Identify which cell holds the provided text, then report its (x, y) central coordinate. 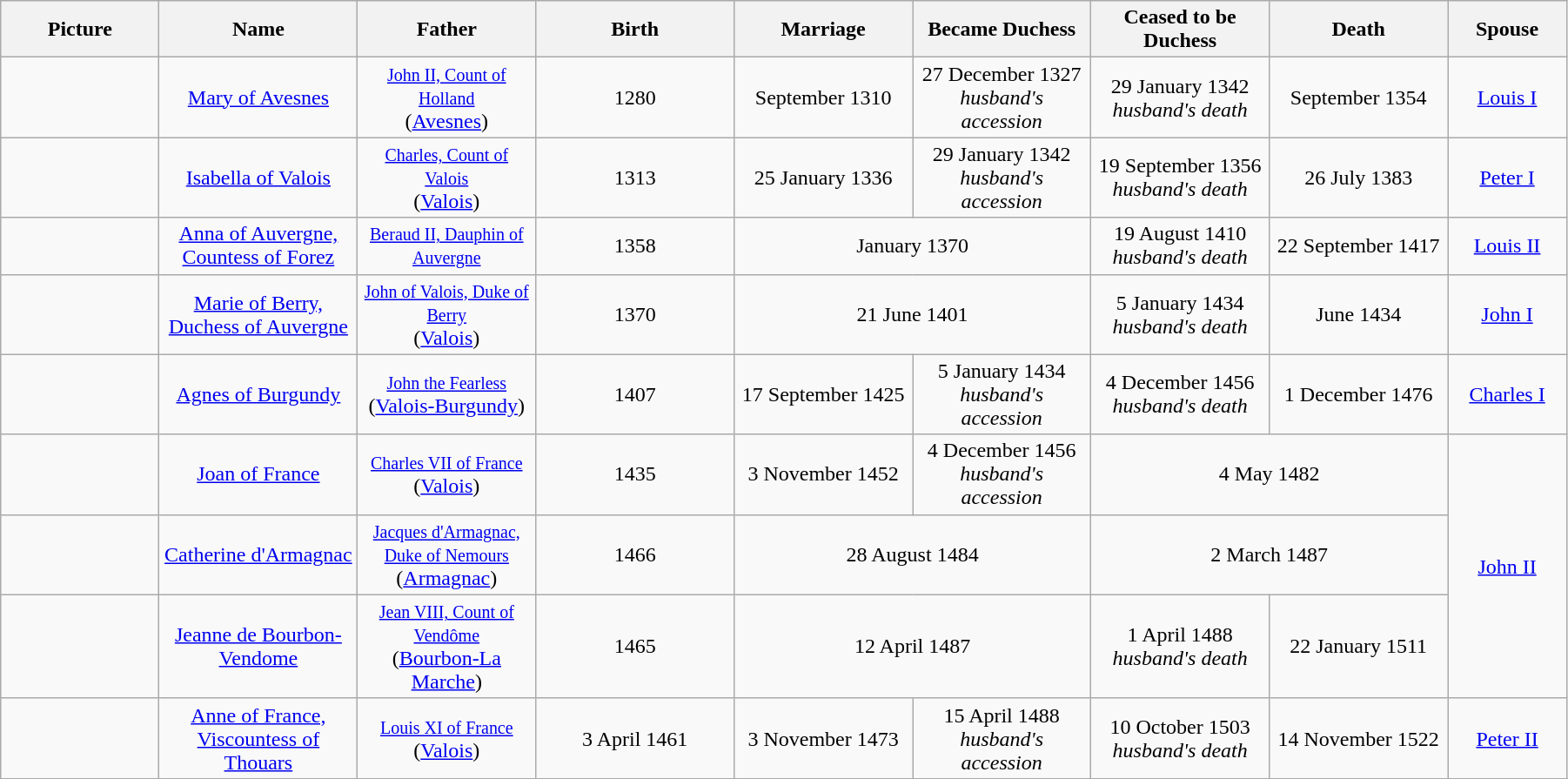
5 January 1434husband's death (1180, 314)
3 November 1452 (823, 474)
Louis XI of France (Valois) (447, 738)
1465 (635, 646)
Jean VIII, Count of Vendôme (Bourbon-La Marche) (447, 646)
John the Fearless (Valois-Burgundy) (447, 394)
1313 (635, 178)
John I (1507, 314)
Ceased to be Duchess (1180, 30)
1280 (635, 97)
12 April 1487 (913, 646)
4 May 1482 (1270, 474)
September 1310 (823, 97)
27 December 1327husband's accession (1002, 97)
1407 (635, 394)
29 January 1342husband's death (1180, 97)
John II (1507, 566)
19 September 1356husband's death (1180, 178)
Peter II (1507, 738)
Father (447, 30)
Birth (635, 30)
1370 (635, 314)
Jacques d'Armagnac, Duke of Nemours (Armagnac) (447, 554)
Name (258, 30)
28 August 1484 (913, 554)
10 October 1503husband's death (1180, 738)
Catherine d'Armagnac (258, 554)
Isabella of Valois (258, 178)
17 September 1425 (823, 394)
Charles VII of France (Valois) (447, 474)
Agnes of Burgundy (258, 394)
3 April 1461 (635, 738)
1466 (635, 554)
Marriage (823, 30)
3 November 1473 (823, 738)
Spouse (1507, 30)
Charles I (1507, 394)
1435 (635, 474)
1358 (635, 245)
Anna of Auvergne, Countess of Forez (258, 245)
21 June 1401 (913, 314)
25 January 1336 (823, 178)
4 December 1456husband's death (1180, 394)
Jeanne de Bourbon-Vendome (258, 646)
Anne of France, Viscountess of Thouars (258, 738)
Joan of France (258, 474)
15 April 1488husband's accession (1002, 738)
January 1370 (913, 245)
29 January 1342husband's accession (1002, 178)
2 March 1487 (1270, 554)
4 December 1456husband's accession (1002, 474)
September 1354 (1359, 97)
Marie of Berry, Duchess of Auvergne (258, 314)
Beraud II, Dauphin of Auvergne (447, 245)
Charles, Count of Valois (Valois) (447, 178)
Death (1359, 30)
22 September 1417 (1359, 245)
19 August 1410husband's death (1180, 245)
Peter I (1507, 178)
Picture (80, 30)
Mary of Avesnes (258, 97)
Louis I (1507, 97)
June 1434 (1359, 314)
14 November 1522 (1359, 738)
John of Valois, Duke of Berry (Valois) (447, 314)
5 January 1434husband's accession (1002, 394)
1 April 1488husband's death (1180, 646)
Louis II (1507, 245)
26 July 1383 (1359, 178)
John II, Count of Holland (Avesnes) (447, 97)
1 December 1476 (1359, 394)
22 January 1511 (1359, 646)
Became Duchess (1002, 30)
